From the cell containing the given text, extract its center point as (x, y) coordinate. 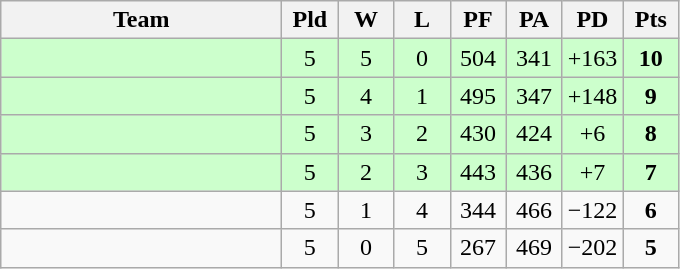
466 (534, 210)
430 (478, 134)
+6 (592, 134)
436 (534, 172)
344 (478, 210)
PF (478, 20)
PD (592, 20)
424 (534, 134)
+163 (592, 58)
Pld (310, 20)
7 (651, 172)
443 (478, 172)
347 (534, 96)
−122 (592, 210)
495 (478, 96)
341 (534, 58)
W (366, 20)
10 (651, 58)
+148 (592, 96)
9 (651, 96)
Team (142, 20)
−202 (592, 248)
6 (651, 210)
+7 (592, 172)
L (422, 20)
469 (534, 248)
PA (534, 20)
Pts (651, 20)
8 (651, 134)
267 (478, 248)
504 (478, 58)
